Determine the (X, Y) coordinate at the center of the cell enclosing the given text.  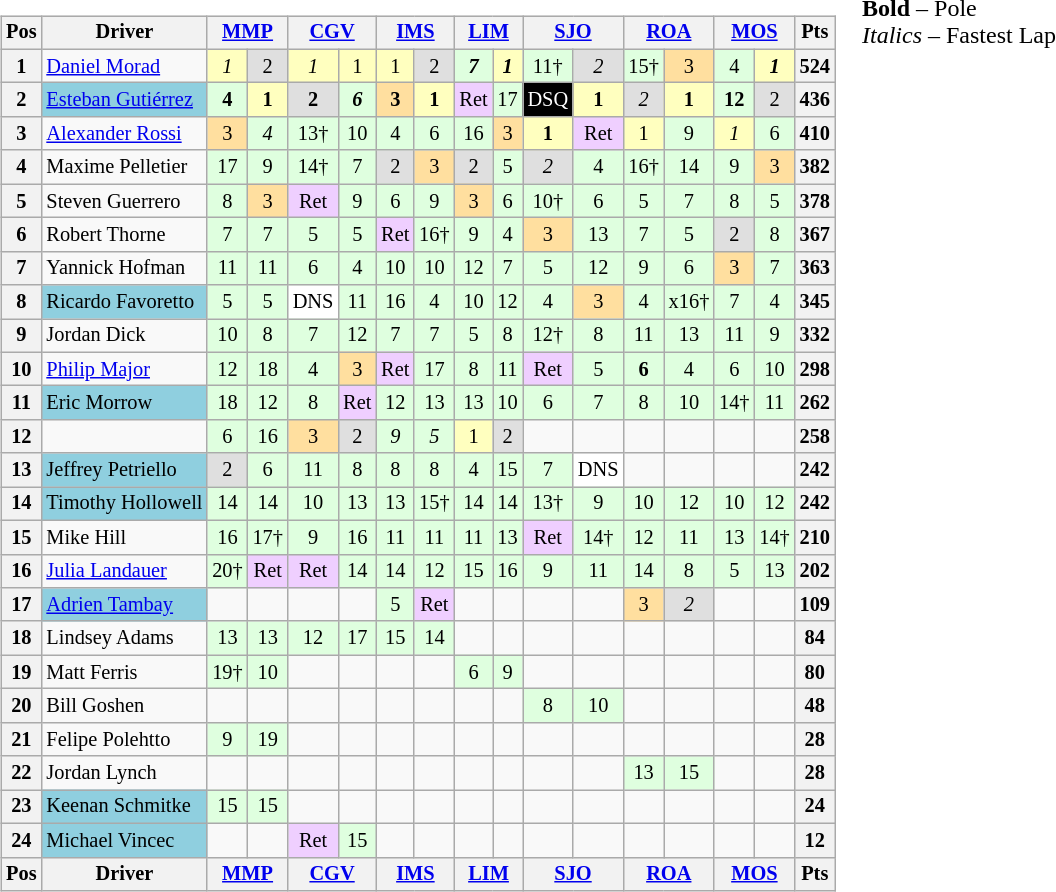
Felipe Polehtto (124, 739)
Michael Vincec (124, 840)
Yannick Hofman (124, 268)
436 (815, 100)
x16† (689, 302)
Timothy Hollowell (124, 504)
Robert Thorne (124, 235)
Adrien Tambay (124, 605)
332 (815, 336)
Alexander Rossi (124, 134)
Matt Ferris (124, 672)
410 (815, 134)
20 (21, 706)
Jeffrey Petriello (124, 470)
109 (815, 605)
Eric Morrow (124, 403)
Bill Goshen (124, 706)
21 (21, 739)
Jordan Lynch (124, 773)
Daniel Morad (124, 66)
Julia Landauer (124, 571)
298 (815, 369)
363 (815, 268)
12† (548, 336)
Philip Major (124, 369)
DSQ (548, 100)
Steven Guerrero (124, 201)
262 (815, 403)
Ricardo Favoretto (124, 302)
202 (815, 571)
382 (815, 167)
345 (815, 302)
23 (21, 807)
11† (548, 66)
84 (815, 638)
367 (815, 235)
22 (21, 773)
19† (227, 672)
10† (548, 201)
17† (268, 537)
Esteban Gutiérrez (124, 100)
80 (815, 672)
48 (815, 706)
258 (815, 437)
Keenan Schmitke (124, 807)
20† (227, 571)
Lindsey Adams (124, 638)
Maxime Pelletier (124, 167)
Mike Hill (124, 537)
210 (815, 537)
Jordan Dick (124, 336)
378 (815, 201)
524 (815, 66)
